Identify which cell holds the provided text, then report its [X, Y] central coordinate. 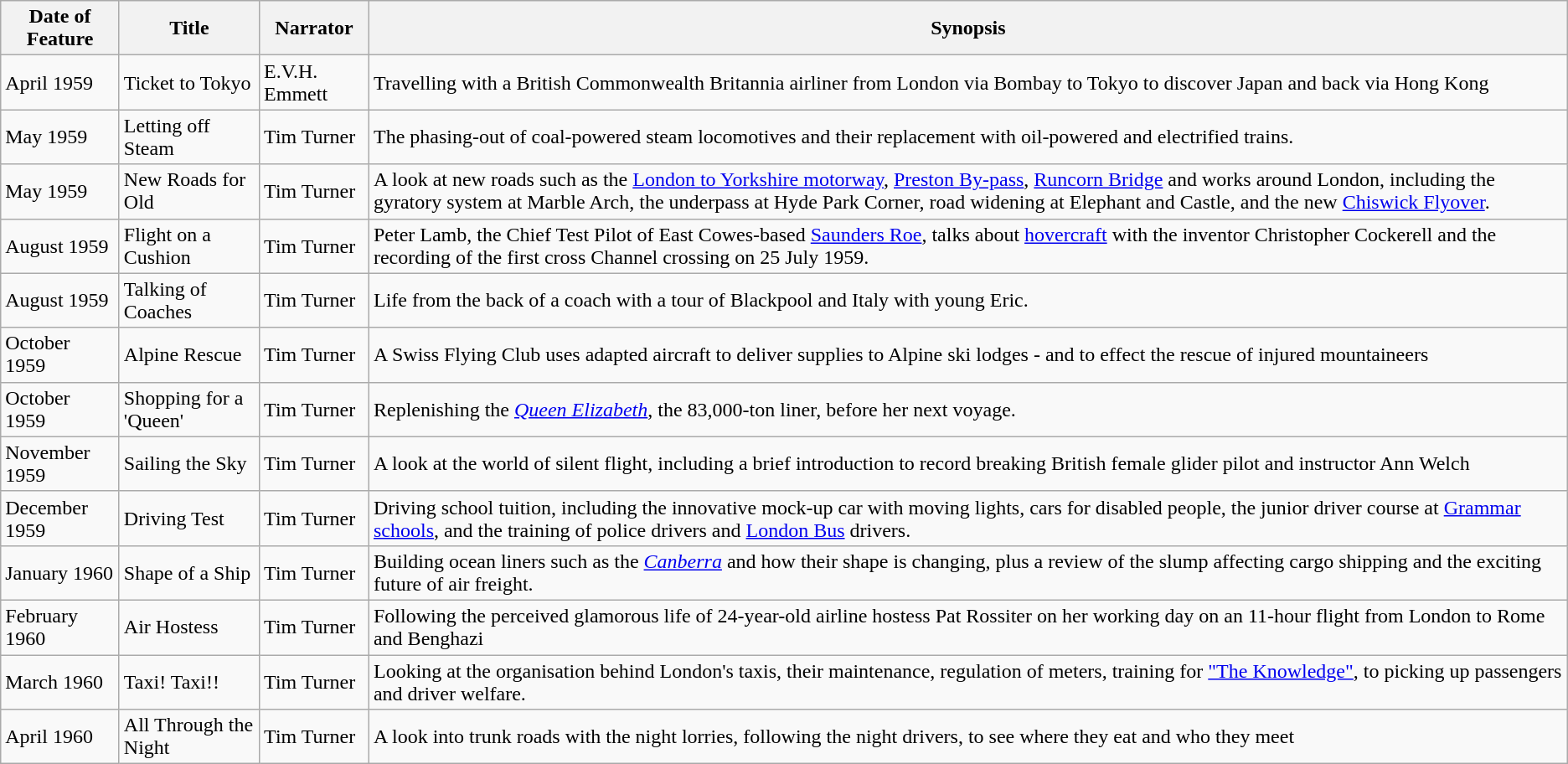
Sailing the Sky [189, 464]
A Swiss Flying Club uses adapted aircraft to deliver supplies to Alpine ski lodges - and to effect the rescue of injured mountaineers [968, 355]
Taxi! Taxi!! [189, 682]
Shopping for a 'Queen' [189, 409]
Date of Feature [60, 28]
A look at the world of silent flight, including a brief introduction to record breaking British female glider pilot and instructor Ann Welch [968, 464]
E.V.H. Emmett [315, 82]
February 1960 [60, 627]
Letting off Steam [189, 137]
Travelling with a British Commonwealth Britannia airliner from London via Bombay to Tokyo to discover Japan and back via Hong Kong [968, 82]
April 1960 [60, 737]
March 1960 [60, 682]
All Through the Night [189, 737]
Driving Test [189, 518]
December 1959 [60, 518]
November 1959 [60, 464]
Air Hostess [189, 627]
The phasing-out of coal-powered steam locomotives and their replacement with oil-powered and electrified trains. [968, 137]
Replenishing the Queen Elizabeth, the 83,000-ton liner, before her next voyage. [968, 409]
Life from the back of a coach with a tour of Blackpool and Italy with young Eric. [968, 300]
Synopsis [968, 28]
April 1959 [60, 82]
New Roads for Old [189, 191]
Flight on a Cushion [189, 246]
Title [189, 28]
Shape of a Ship [189, 573]
January 1960 [60, 573]
Narrator [315, 28]
Ticket to Tokyo [189, 82]
A look into trunk roads with the night lorries, following the night drivers, to see where they eat and who they meet [968, 737]
Alpine Rescue [189, 355]
Talking of Coaches [189, 300]
